From the cell containing the given text, extract its center point as [X, Y] coordinate. 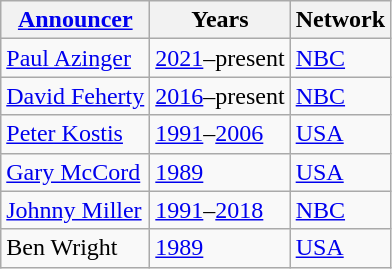
Years [220, 20]
1991–2018 [220, 210]
Gary McCord [76, 172]
Johnny Miller [76, 210]
Announcer [76, 20]
Peter Kostis [76, 134]
Network [340, 20]
David Feherty [76, 96]
1991–2006 [220, 134]
2016–present [220, 96]
Paul Azinger [76, 58]
2021–present [220, 58]
Ben Wright [76, 248]
